Capture the cell that displays the provided text and extract its (X, Y) central coordinate. 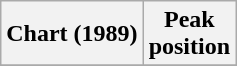
Peakposition (189, 34)
Chart (1989) (72, 34)
